Identify which cell holds the provided text, then report its (x, y) central coordinate. 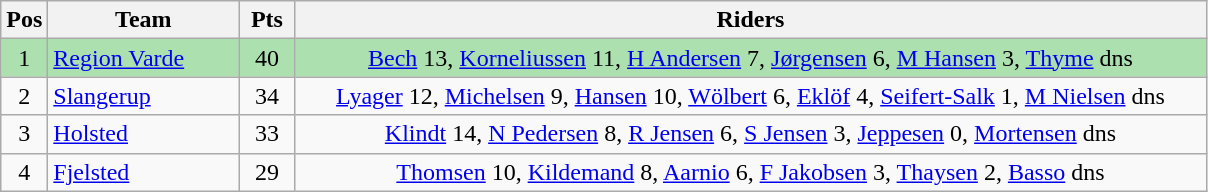
Klindt 14, N Pedersen 8, R Jensen 6, S Jensen 3, Jeppesen 0, Mortensen dns (750, 134)
Slangerup (144, 96)
34 (267, 96)
4 (24, 172)
40 (267, 58)
29 (267, 172)
Pts (267, 20)
Team (144, 20)
Pos (24, 20)
Fjelsted (144, 172)
2 (24, 96)
Region Varde (144, 58)
Lyager 12, Michelsen 9, Hansen 10, Wölbert 6, Eklöf 4, Seifert-Salk 1, M Nielsen dns (750, 96)
Bech 13, Korneliussen 11, H Andersen 7, Jørgensen 6, M Hansen 3, Thyme dns (750, 58)
Holsted (144, 134)
Riders (750, 20)
33 (267, 134)
1 (24, 58)
Thomsen 10, Kildemand 8, Aarnio 6, F Jakobsen 3, Thaysen 2, Basso dns (750, 172)
3 (24, 134)
